Output the (X, Y) coordinate of the center of the cell containing the given text.  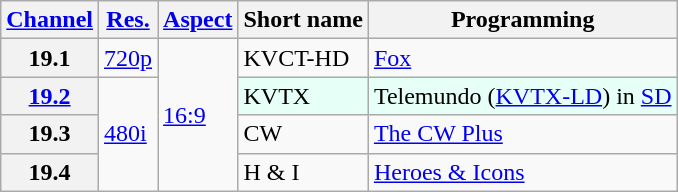
19.4 (50, 172)
H & I (303, 172)
KVTX (303, 96)
Res. (128, 20)
19.1 (50, 58)
Heroes & Icons (522, 172)
480i (128, 134)
19.2 (50, 96)
CW (303, 134)
Aspect (198, 20)
KVCT-HD (303, 58)
The CW Plus (522, 134)
16:9 (198, 115)
Channel (50, 20)
Short name (303, 20)
Telemundo (KVTX-LD) in SD (522, 96)
Programming (522, 20)
Fox (522, 58)
720p (128, 58)
19.3 (50, 134)
